Output the [X, Y] coordinate of the center of the cell containing the given text.  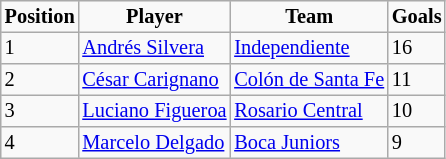
Goals [416, 17]
Marcelo Delgado [154, 143]
Independiente [309, 48]
11 [416, 80]
Position [40, 17]
2 [40, 80]
César Carignano [154, 80]
16 [416, 48]
1 [40, 48]
Boca Juniors [309, 143]
Player [154, 17]
Colón de Santa Fe [309, 80]
Luciano Figueroa [154, 111]
Andrés Silvera [154, 48]
10 [416, 111]
Team [309, 17]
4 [40, 143]
9 [416, 143]
3 [40, 111]
Rosario Central [309, 111]
